Scan for the cell matching the given text and deliver its [X, Y] coordinate at center. 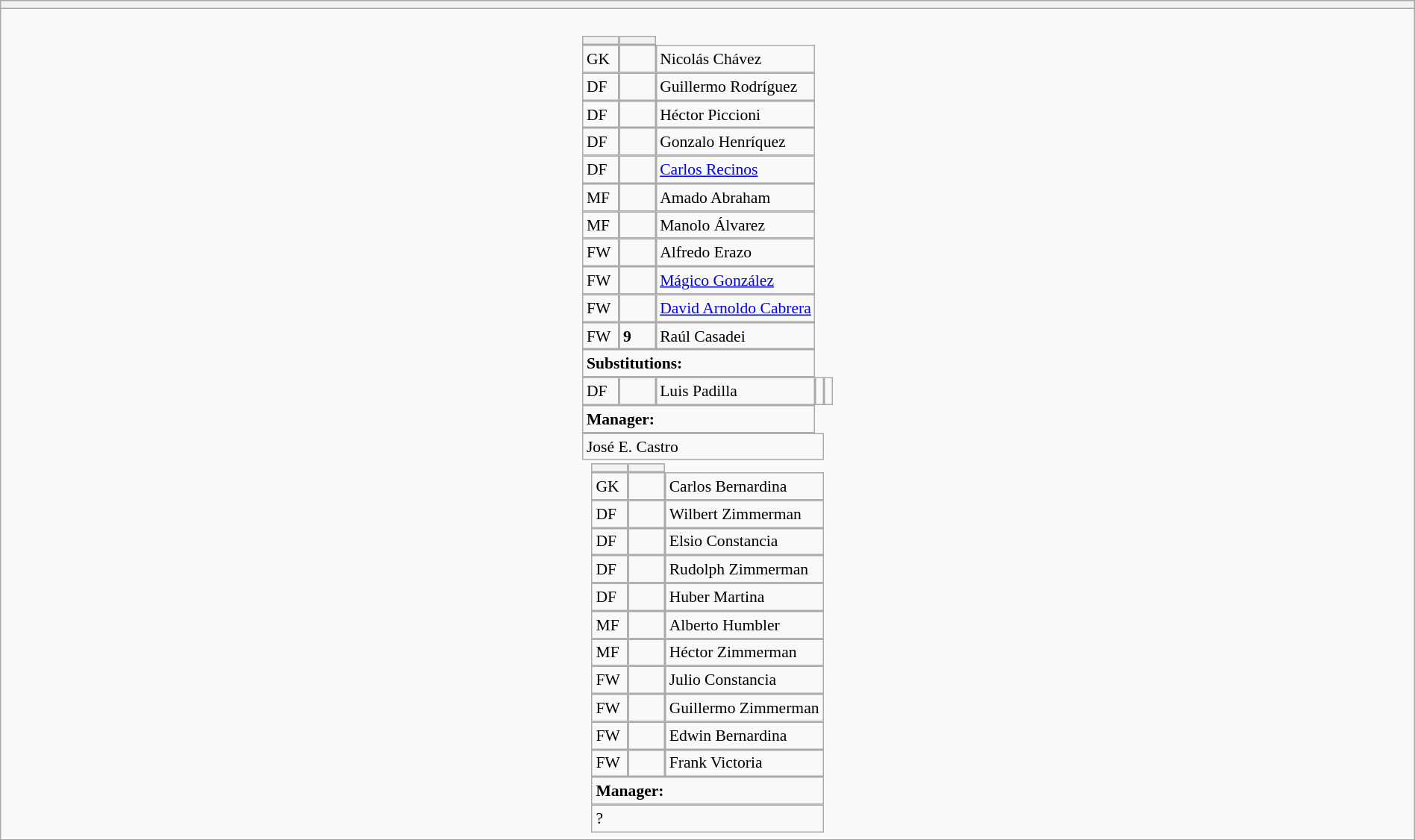
Nicolás Chávez [735, 58]
Guillermo Rodríguez [735, 87]
Julio Constancia [744, 680]
José E. Castro [703, 446]
Wilbert Zimmerman [744, 513]
Mágico González [735, 280]
Guillermo Zimmerman [744, 707]
Héctor Piccioni [735, 115]
Frank Victoria [744, 762]
Carlos Bernardina [744, 486]
? [707, 819]
Amado Abraham [735, 197]
Carlos Recinos [735, 170]
Alberto Humbler [744, 625]
David Arnoldo Cabrera [735, 307]
Huber Martina [744, 597]
Héctor Zimmerman [744, 652]
Substitutions: [699, 364]
Edwin Bernardina [744, 736]
Luis Padilla [735, 391]
9 [637, 336]
Alfredo Erazo [735, 252]
Raúl Casadei [735, 336]
Elsio Constancia [744, 542]
Gonzalo Henríquez [735, 142]
Manolo Álvarez [735, 225]
Rudolph Zimmerman [744, 568]
